From the cell containing the given text, extract its center point as [x, y] coordinate. 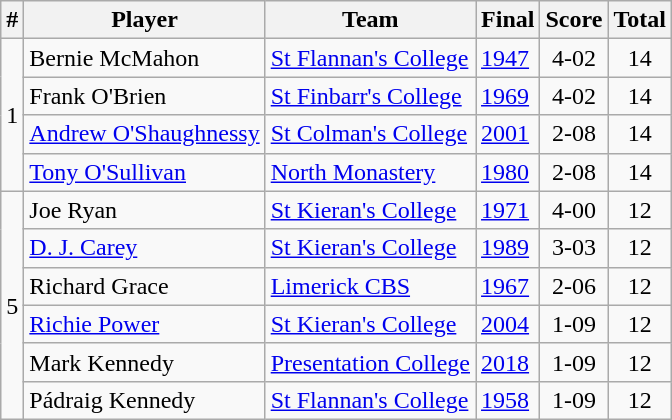
4-00 [574, 210]
Final [508, 20]
D. J. Carey [144, 248]
Mark Kennedy [144, 362]
1947 [508, 58]
1967 [508, 286]
North Monastery [370, 172]
2004 [508, 324]
Tony O'Sullivan [144, 172]
Score [574, 20]
Total [640, 20]
3-03 [574, 248]
Limerick CBS [370, 286]
Richie Power [144, 324]
2001 [508, 134]
1989 [508, 248]
Frank O'Brien [144, 96]
Richard Grace [144, 286]
Player [144, 20]
1969 [508, 96]
Team [370, 20]
Andrew O'Shaughnessy [144, 134]
St Colman's College [370, 134]
1971 [508, 210]
Presentation College [370, 362]
St Finbarr's College [370, 96]
2-06 [574, 286]
Joe Ryan [144, 210]
1980 [508, 172]
1958 [508, 400]
# [12, 20]
Bernie McMahon [144, 58]
5 [12, 305]
1 [12, 115]
2018 [508, 362]
Pádraig Kennedy [144, 400]
